Identify which cell holds the provided text, then report its (X, Y) central coordinate. 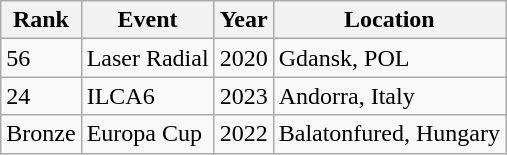
Year (244, 20)
Gdansk, POL (389, 58)
Laser Radial (148, 58)
Rank (41, 20)
Andorra, Italy (389, 96)
2023 (244, 96)
56 (41, 58)
Bronze (41, 134)
Europa Cup (148, 134)
Location (389, 20)
Balatonfured, Hungary (389, 134)
Event (148, 20)
2022 (244, 134)
2020 (244, 58)
ILCA6 (148, 96)
24 (41, 96)
